Scan for the cell matching the given text and deliver its (X, Y) coordinate at center. 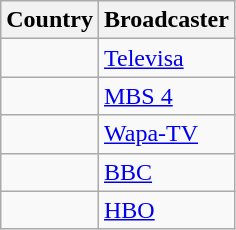
Broadcaster (166, 20)
HBO (166, 210)
BBC (166, 172)
Wapa-TV (166, 134)
Country (50, 20)
Televisa (166, 58)
MBS 4 (166, 96)
